Find where the given text appears and provide that cell's center as [X, Y] coordinate. 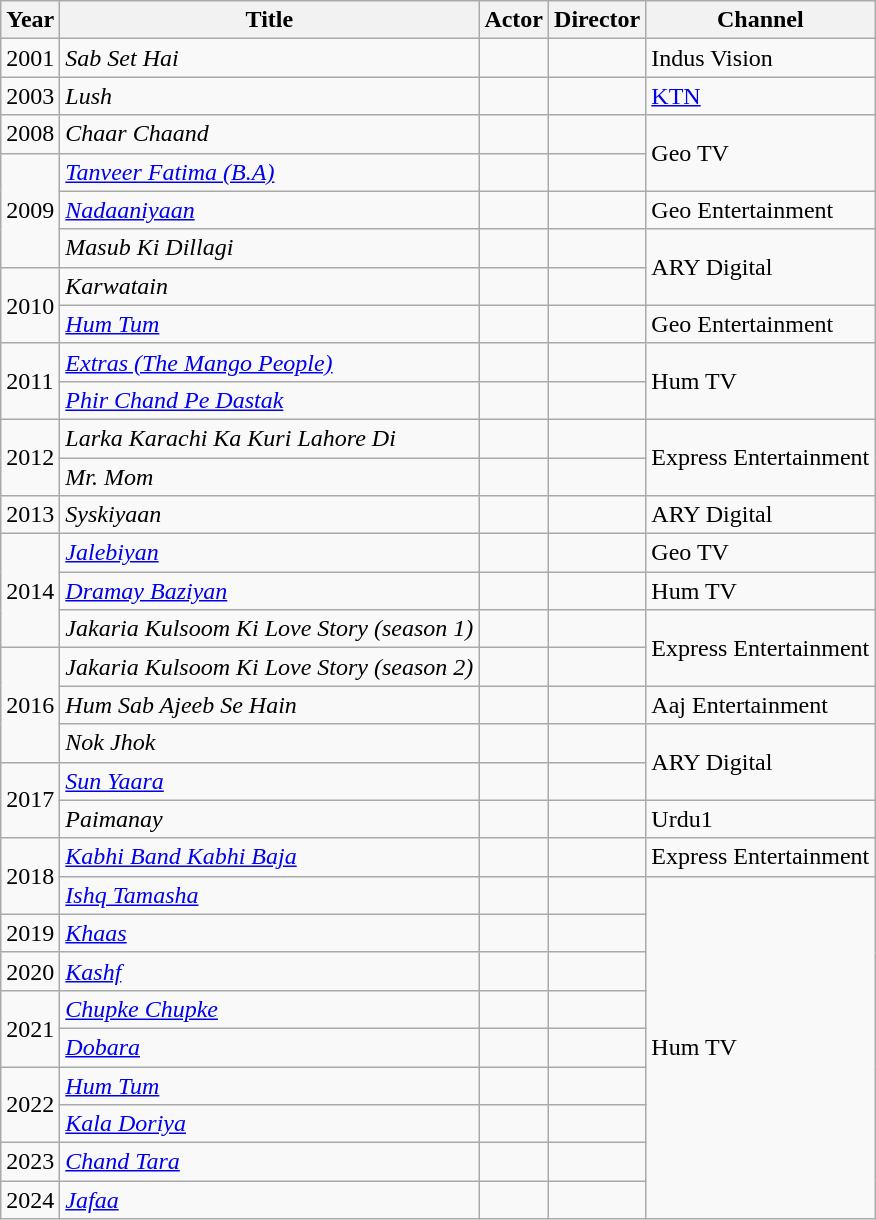
2014 [30, 591]
2013 [30, 515]
Nadaaniyaan [270, 210]
Syskiyaan [270, 515]
2021 [30, 1028]
Director [598, 20]
Nok Jhok [270, 743]
Urdu1 [760, 819]
2009 [30, 210]
2019 [30, 933]
2018 [30, 876]
Hum Sab Ajeeb Se Hain [270, 705]
Sun Yaara [270, 781]
Actor [514, 20]
Jakaria Kulsoom Ki Love Story (season 2) [270, 667]
Year [30, 20]
2023 [30, 1162]
2022 [30, 1104]
Lush [270, 96]
Chaar Chaand [270, 134]
2003 [30, 96]
KTN [760, 96]
2016 [30, 705]
Kabhi Band Kabhi Baja [270, 857]
Jalebiyan [270, 553]
Aaj Entertainment [760, 705]
Karwatain [270, 286]
Larka Karachi Ka Kuri Lahore Di [270, 438]
Phir Chand Pe Dastak [270, 400]
Tanveer Fatima (B.A) [270, 172]
Dramay Baziyan [270, 591]
Extras (The Mango People) [270, 362]
Sab Set Hai [270, 58]
Masub Ki Dillagi [270, 248]
Paimanay [270, 819]
Chupke Chupke [270, 1009]
Jakaria Kulsoom Ki Love Story (season 1) [270, 629]
Jafaa [270, 1200]
Channel [760, 20]
2010 [30, 305]
2012 [30, 457]
2001 [30, 58]
Ishq Tamasha [270, 895]
Chand Tara [270, 1162]
Kala Doriya [270, 1124]
2008 [30, 134]
2011 [30, 381]
2020 [30, 971]
2024 [30, 1200]
Title [270, 20]
Khaas [270, 933]
Mr. Mom [270, 477]
Indus Vision [760, 58]
Kashf [270, 971]
Dobara [270, 1047]
2017 [30, 800]
